Identify which cell holds the provided text, then report its (x, y) central coordinate. 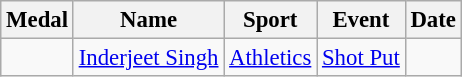
Athletics (270, 58)
Medal (38, 20)
Name (148, 20)
Inderjeet Singh (148, 58)
Sport (270, 20)
Event (361, 20)
Date (433, 20)
Shot Put (361, 58)
